Capture the cell that displays the provided text and extract its (X, Y) central coordinate. 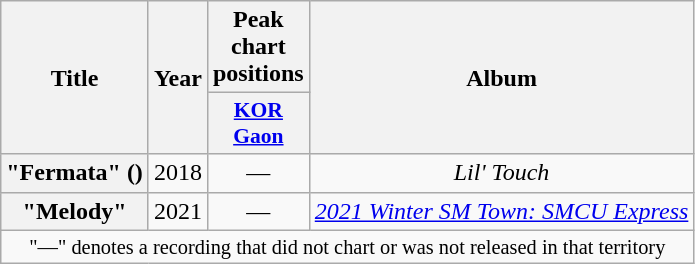
2021 Winter SM Town: SMCU Express (502, 211)
KORGaon (258, 124)
Peak chartpositions (258, 47)
"Fermata" () (75, 173)
Album (502, 78)
Year (178, 78)
Title (75, 78)
2018 (178, 173)
Lil' Touch (502, 173)
"—" denotes a recording that did not chart or was not released in that territory (348, 247)
"Melody" (75, 211)
2021 (178, 211)
